Provide the (x, y) coordinate of the cell's center where the given text is located.  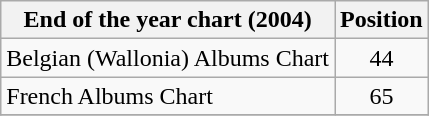
Position (381, 20)
65 (381, 96)
Belgian (Wallonia) Albums Chart (168, 58)
End of the year chart (2004) (168, 20)
French Albums Chart (168, 96)
44 (381, 58)
